Output the [x, y] coordinate of the center of the cell containing the given text.  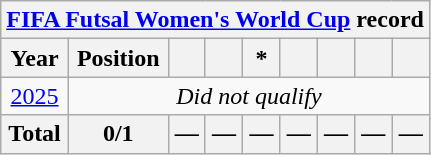
Total [35, 134]
Year [35, 58]
2025 [35, 96]
Did not qualify [248, 96]
Position [118, 58]
0/1 [118, 134]
FIFA Futsal Women's World Cup record [216, 20]
* [262, 58]
